Determine the (x, y) coordinate at the center of the cell enclosing the given text.  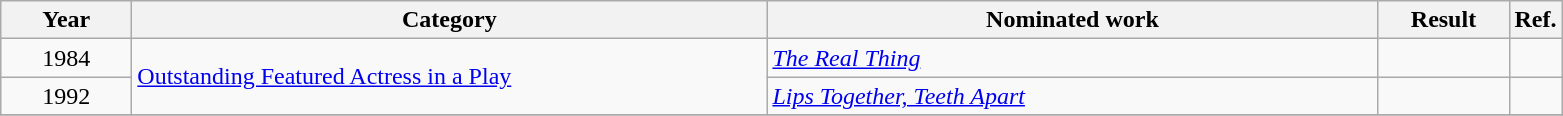
1992 (66, 96)
Outstanding Featured Actress in a Play (450, 77)
Nominated work (1072, 20)
Lips Together, Teeth Apart (1072, 96)
Ref. (1536, 20)
Year (66, 20)
Result (1444, 20)
The Real Thing (1072, 58)
1984 (66, 58)
Category (450, 20)
